For the text-containing cell, return its midpoint in (x, y) coordinate format. 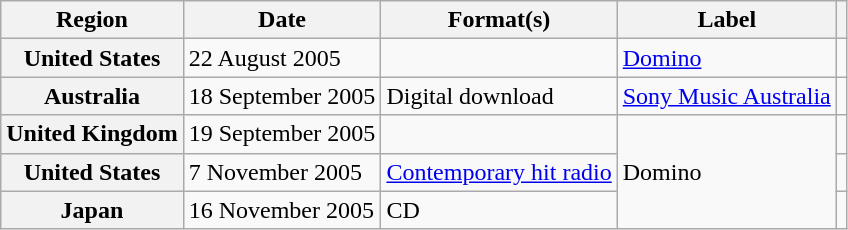
Format(s) (499, 20)
22 August 2005 (282, 58)
Australia (92, 96)
18 September 2005 (282, 96)
7 November 2005 (282, 172)
Label (726, 20)
Digital download (499, 96)
United Kingdom (92, 134)
19 September 2005 (282, 134)
Region (92, 20)
Contemporary hit radio (499, 172)
16 November 2005 (282, 210)
Date (282, 20)
Japan (92, 210)
CD (499, 210)
Sony Music Australia (726, 96)
